Identify which cell holds the provided text, then report its (X, Y) central coordinate. 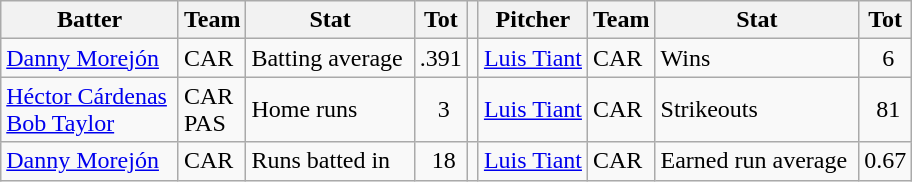
18 (440, 161)
CARPAS (212, 110)
Home runs (330, 110)
Runs batted in (330, 161)
0.67 (886, 161)
Earned run average (757, 161)
Batter (90, 20)
81 (886, 110)
6 (886, 58)
.391 (440, 58)
Strikeouts (757, 110)
Batting average (330, 58)
Pitcher (532, 20)
Héctor Cárdenas Bob Taylor (90, 110)
Wins (757, 58)
3 (440, 110)
